Capture the cell that displays the provided text and extract its (x, y) central coordinate. 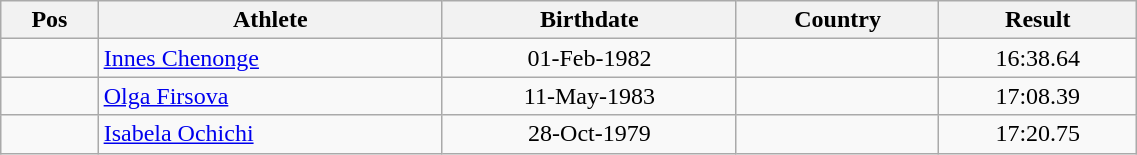
01-Feb-1982 (589, 58)
28-Oct-1979 (589, 134)
16:38.64 (1038, 58)
11-May-1983 (589, 96)
Athlete (270, 20)
17:08.39 (1038, 96)
Isabela Ochichi (270, 134)
Birthdate (589, 20)
17:20.75 (1038, 134)
Innes Chenonge (270, 58)
Pos (50, 20)
Olga Firsova (270, 96)
Country (837, 20)
Result (1038, 20)
